Detect which cell encompasses the target text, then output its (x, y) center coordinate. 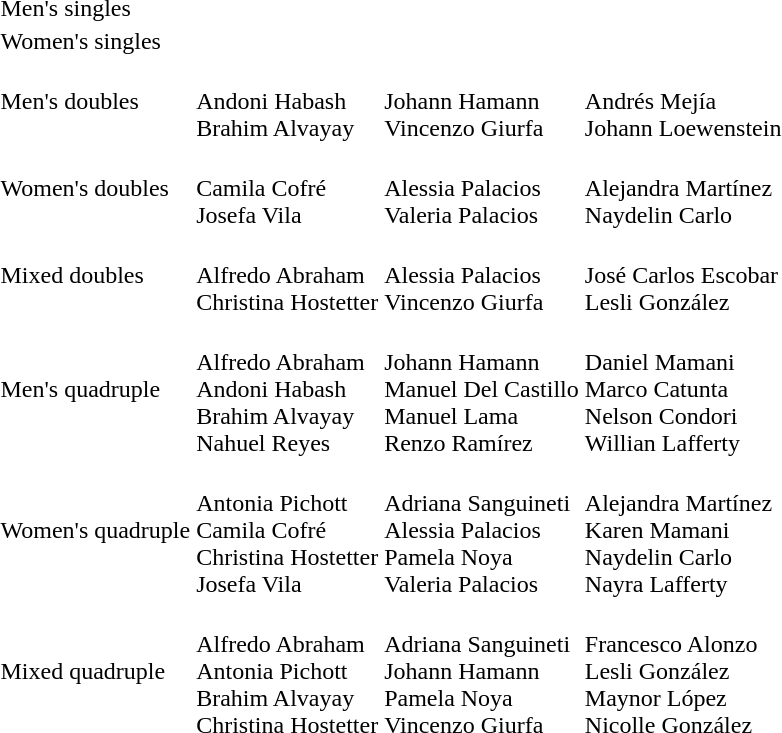
Alessia PalaciosValeria Palacios (482, 188)
Adriana SanguinetiAlessia PalaciosPamela NoyaValeria Palacios (482, 530)
Johann HamannManuel Del CastilloManuel LamaRenzo Ramírez (482, 389)
Alfredo AbrahamAndoni HabashBrahim AlvayayNahuel Reyes (288, 389)
Johann HamannVincenzo Giurfa (482, 101)
Antonia PichottCamila CofréChristina HostetterJosefa Vila (288, 530)
Camila CofréJosefa Vila (288, 188)
Andoni HabashBrahim Alvayay (288, 101)
Alessia PalaciosVincenzo Giurfa (482, 275)
Alfredo AbrahamChristina Hostetter (288, 275)
